Search for the cell housing the specified text and yield its [X, Y] center coordinate. 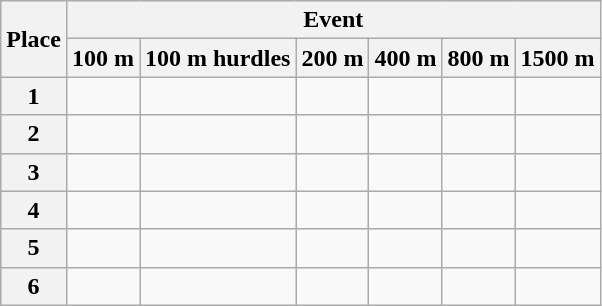
3 [34, 172]
100 m hurdles [218, 58]
5 [34, 248]
100 m [102, 58]
4 [34, 210]
6 [34, 286]
400 m [406, 58]
2 [34, 134]
Event [333, 20]
Place [34, 39]
1 [34, 96]
200 m [332, 58]
1500 m [558, 58]
800 m [478, 58]
